Search for the cell housing the specified text and yield its [x, y] center coordinate. 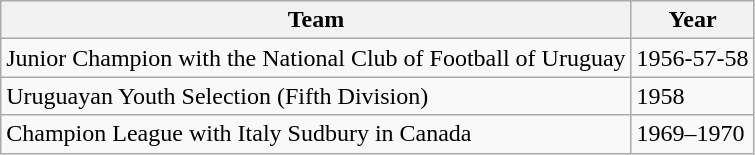
Junior Champion with the National Club of Football of Uruguay [316, 58]
Uruguayan Youth Selection (Fifth Division) [316, 96]
1956-57-58 [692, 58]
1958 [692, 96]
Champion League with Italy Sudbury in Canada [316, 134]
Year [692, 20]
Team [316, 20]
1969–1970 [692, 134]
